Capture the cell that displays the provided text and extract its [x, y] central coordinate. 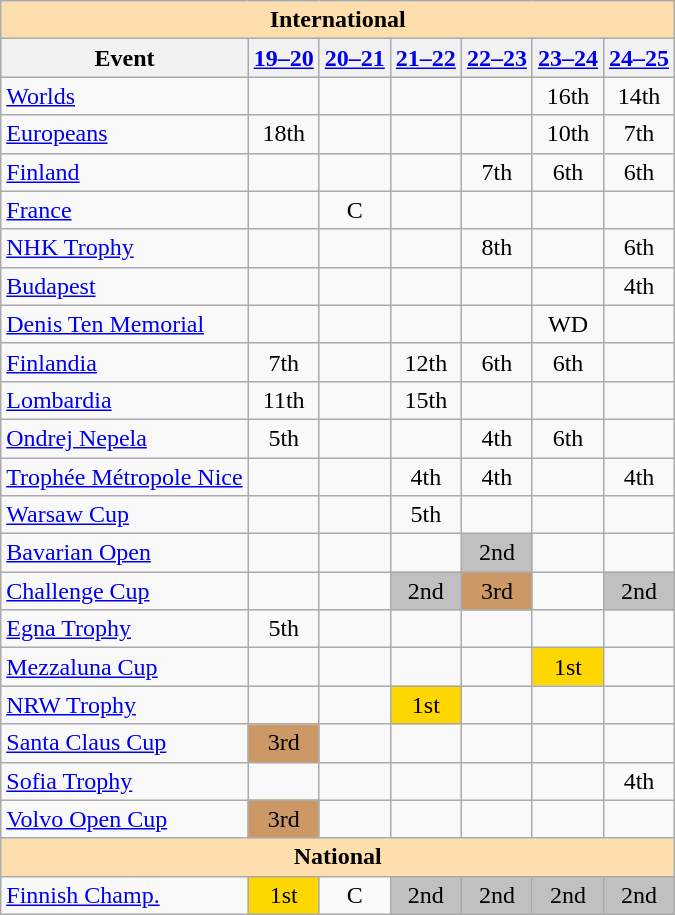
Ondrej Nepela [124, 438]
19–20 [284, 58]
Lombardia [124, 400]
Worlds [124, 96]
20–21 [354, 58]
NHK Trophy [124, 248]
Event [124, 58]
10th [568, 134]
Budapest [124, 286]
Europeans [124, 134]
Warsaw Cup [124, 515]
8th [496, 248]
12th [426, 362]
Challenge Cup [124, 591]
15th [426, 400]
Finnish Champ. [124, 895]
Denis Ten Memorial [124, 324]
22–23 [496, 58]
14th [640, 96]
18th [284, 134]
Bavarian Open [124, 553]
Trophée Métropole Nice [124, 477]
WD [568, 324]
NRW Trophy [124, 705]
Finland [124, 172]
11th [284, 400]
21–22 [426, 58]
23–24 [568, 58]
Volvo Open Cup [124, 819]
International [338, 20]
Mezzaluna Cup [124, 667]
Egna Trophy [124, 629]
Sofia Trophy [124, 781]
24–25 [640, 58]
National [338, 857]
16th [568, 96]
Finlandia [124, 362]
France [124, 210]
Santa Claus Cup [124, 743]
